Find where the given text appears and provide that cell's center as (X, Y) coordinate. 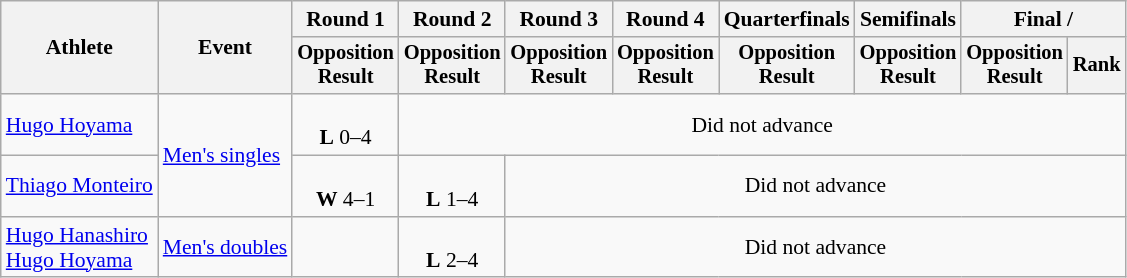
Round 4 (666, 19)
Hugo HanashiroHugo Hoyama (80, 248)
Final / (1043, 19)
Round 3 (558, 19)
Rank (1097, 66)
L 2–4 (452, 248)
Event (226, 48)
Round 1 (346, 19)
Semifinals (908, 19)
Men's singles (226, 155)
L 1–4 (452, 186)
Thiago Monteiro (80, 186)
Men's doubles (226, 248)
L 0–4 (346, 124)
Hugo Hoyama (80, 124)
Quarterfinals (787, 19)
Round 2 (452, 19)
W 4–1 (346, 186)
Athlete (80, 48)
